Detect which cell encompasses the target text, then output its [x, y] center coordinate. 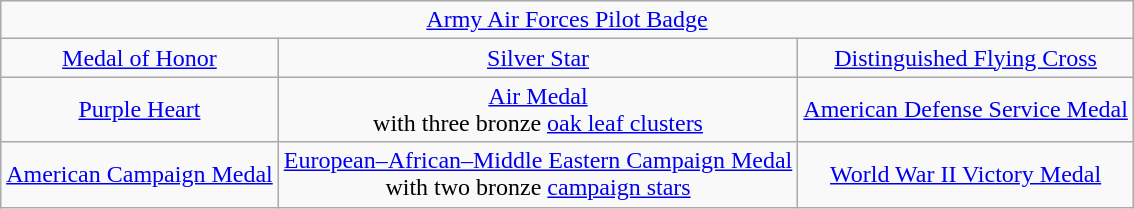
Silver Star [538, 58]
Medal of Honor [140, 58]
World War II Victory Medal [966, 174]
Purple Heart [140, 110]
Air Medalwith three bronze oak leaf clusters [538, 110]
American Defense Service Medal [966, 110]
Distinguished Flying Cross [966, 58]
Army Air Forces Pilot Badge [568, 20]
American Campaign Medal [140, 174]
European–African–Middle Eastern Campaign Medalwith two bronze campaign stars [538, 174]
